Output the [x, y] coordinate of the center of the cell containing the given text.  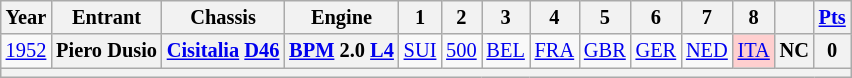
ITA [754, 51]
Year [26, 17]
8 [754, 17]
1 [420, 17]
4 [554, 17]
5 [605, 17]
BEL [506, 51]
Chassis [223, 17]
NED [707, 51]
GBR [605, 51]
SUI [420, 51]
GER [656, 51]
Piero Dusio [106, 51]
1952 [26, 51]
Entrant [106, 17]
6 [656, 17]
7 [707, 17]
500 [461, 51]
FRA [554, 51]
NC [794, 51]
BPM 2.0 L4 [341, 51]
3 [506, 17]
0 [832, 51]
Pts [832, 17]
Cisitalia D46 [223, 51]
Engine [341, 17]
2 [461, 17]
